Output the (X, Y) coordinate of the center of the cell containing the given text.  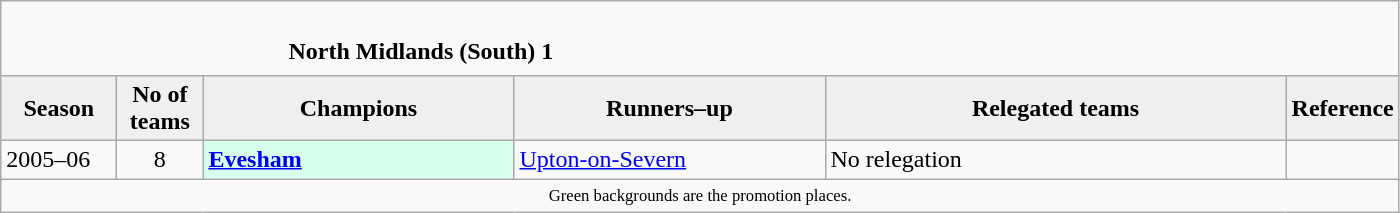
No relegation (1056, 159)
No of teams (160, 108)
Reference (1342, 108)
Evesham (358, 159)
2005–06 (59, 159)
Upton-on-Severn (670, 159)
Season (59, 108)
8 (160, 159)
Green backgrounds are the promotion places. (700, 194)
Relegated teams (1056, 108)
Champions (358, 108)
Runners–up (670, 108)
